Detect which cell encompasses the target text, then output its (x, y) center coordinate. 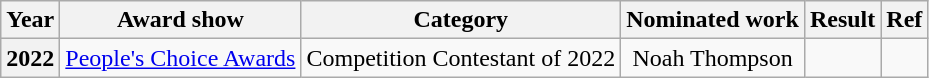
People's Choice Awards (180, 58)
Category (461, 20)
Ref (904, 20)
Noah Thompson (713, 58)
Year (30, 20)
Result (842, 20)
Nominated work (713, 20)
Award show (180, 20)
Competition Contestant of 2022 (461, 58)
2022 (30, 58)
